Return (x, y) of the center of cell containing provided text 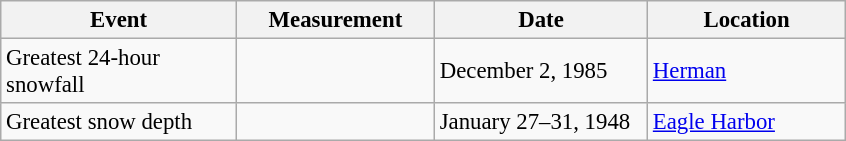
Location (747, 20)
Eagle Harbor (747, 122)
December 2, 1985 (540, 72)
Herman (747, 72)
Greatest snow depth (119, 122)
Greatest 24-hour snowfall (119, 72)
January 27–31, 1948 (540, 122)
Measurement (335, 20)
Event (119, 20)
Date (540, 20)
